Determine the (x, y) coordinate at the center of the cell enclosing the given text.  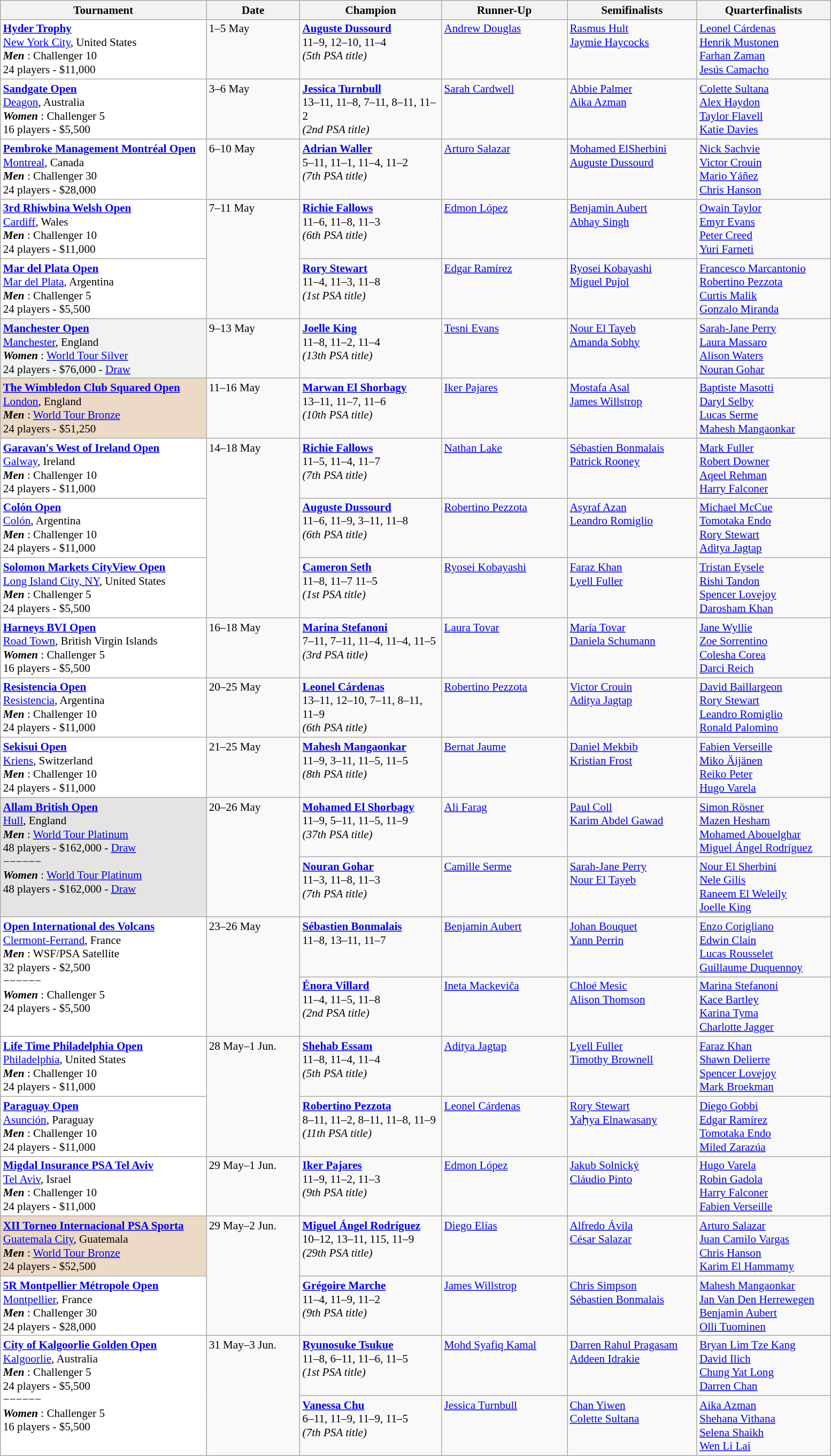
Arturo Salazar (505, 169)
31 May–3 Jun. (253, 1396)
Hyder Trophy New York City, United States Men : Challenger 1024 players - $11,000 (104, 49)
Nour El Sherbini Nele Gilis Raneem El Weleily Joelle King (764, 887)
Marwan El Shorbagy13–11, 11–7, 11–6(10th PSA title) (371, 408)
Auguste Dussourd11–6, 11–9, 3–11, 11–8(6th PSA title) (371, 528)
Edgar Ramírez (505, 289)
Rory Stewart11–4, 11–3, 11–8(1st PSA title) (371, 289)
The Wimbledon Club Squared Open London, England Men : World Tour Bronze24 players - $51,250 (104, 408)
Mohamed ElSherbini Auguste Dussourd (632, 169)
Auguste Dussourd11–9, 12–10, 11–4(5th PSA title) (371, 49)
Tristan Eysele Rishi Tandon Spencer Lovejoy Darosham Khan (764, 588)
Nick Sachvie Victor Crouin Mario Yáñez Chris Hanson (764, 169)
Sekisui Open Kriens, Switzerland Men : Challenger 1024 players - $11,000 (104, 768)
11–16 May (253, 408)
Marina Stefanoni7–11, 7–11, 11–4, 11–4, 11–5(3rd PSA title) (371, 648)
Richie Fallows11–6, 11–8, 11–3(6th PSA title) (371, 229)
Asyraf Azan Leandro Romiglio (632, 528)
Jessica Turnbull13–11, 11–8, 7–11, 8–11, 11–2(2nd PSA title) (371, 109)
Mohd Syafiq Kamal (505, 1366)
16–18 May (253, 648)
Allam British Open Hull, England Men : World Tour Platinum48 players - $162,000 - Draw−−−−−− Women : World Tour Platinum48 players - $162,000 - Draw (104, 857)
XII Torneo Internacional PSA Sporta Guatemala City, Guatemala Men : World Tour Bronze24 players - $52,500 (104, 1246)
David Baillargeon Rory Stewart Leandro Romiglio Ronald Palomino (764, 708)
Miguel Ángel Rodríguez10–12, 13–11, 115, 11–9(29th PSA title) (371, 1246)
Aika Azman Shehana Vithana Selena Shaikh Wen Li Lai (764, 1426)
Laura Tovar (505, 648)
14–18 May (253, 528)
Lyell Fuller Timothy Brownell (632, 1066)
Bryan Lim Tze Kang David Ilich Chung Yat Long Darren Chan (764, 1366)
Colette Sultana Alex Haydon Taylor Flavell Katie Davies (764, 109)
Life Time Philadelphia Open Philadelphia, United States Men : Challenger 1024 players - $11,000 (104, 1066)
Richie Fallows11–5, 11–4, 11–7(7th PSA title) (371, 468)
Cameron Seth11–8, 11–7 11–5(1st PSA title) (371, 588)
Faraz Khan Shawn Delierre Spencer Lovejoy Mark Broekman (764, 1066)
Baptiste Masotti Daryl Selby Lucas Serme Mahesh Mangaonkar (764, 408)
Sébastien Bonmalais11–8, 13–11, 11–7 (371, 947)
Colón Open Colón, Argentina Men : Challenger 1024 players - $11,000 (104, 528)
Ryosei Kobayashi Miguel Pujol (632, 289)
Diego Gobbi Edgar Ramírez Tomotaka Endo Miled Zarazúa (764, 1126)
Champion (371, 10)
Runner-Up (505, 10)
Semifinalists (632, 10)
Paraguay Open Asunción, Paraguay Men : Challenger 1024 players - $11,000 (104, 1126)
Mahesh Mangaonkar11–9, 3–11, 11–5, 11–5(8th PSA title) (371, 768)
Enzo Corigliano Edwin Clain Lucas Rousselet Guillaume Duquennoy (764, 947)
Abbie Palmer Aika Azman (632, 109)
Rory Stewart Yaḥya Elnawasany (632, 1126)
Victor Crouin Aditya Jagtap (632, 708)
Mark Fuller Robert Downer Aqeel Rehman Harry Falconer (764, 468)
Ali Farag (505, 827)
20–25 May (253, 708)
Solomon Markets CityView Open Long Island City, NY, United States Men : Challenger 524 players - $5,500 (104, 588)
3–6 May (253, 109)
Johan Bouquet Yann Perrin (632, 947)
Chloé Mesic Alison Thomson (632, 1006)
Shehab Essam11–8, 11–4, 11–4(5th PSA title) (371, 1066)
Joelle King11–8, 11–2, 11–4(13th PSA title) (371, 348)
Owain Taylor Emyr Evans Peter Creed Yuri Farneti (764, 229)
Nouran Gohar11–3, 11–8, 11–3(7th PSA title) (371, 887)
Harneys BVI Open Road Town, British Virgin Islands Women : Challenger 516 players - $5,500 (104, 648)
Fabien Verseille Miko Äijänen Reiko Peter Hugo Varela (764, 768)
29 May–1 Jun. (253, 1186)
Resistencia Open Resistencia, Argentina Men : Challenger 1024 players - $11,000 (104, 708)
Sarah-Jane Perry Laura Massaro Alison Waters Nouran Gohar (764, 348)
Quarterfinalists (764, 10)
Leonel Cárdenas13–11, 12–10, 7–11, 8–11, 11–9(6th PSA title) (371, 708)
Paul Coll Karim Abdel Gawad (632, 827)
Hugo Varela Robin Gadola Harry Falconer Fabien Verseille (764, 1186)
7–11 May (253, 259)
Ryunosuke Tsukue11–8, 6–11, 11–6, 11–5(1st PSA title) (371, 1366)
Darren Rahul Pragasam Addeen Idrakie (632, 1366)
Iker Pajares (505, 408)
Pembroke Management Montréal Open Montreal, Canada Men : Challenger 3024 players - $28,000 (104, 169)
Andrew Douglas (505, 49)
Migdal Insurance PSA Tel Aviv Tel Aviv, Israel Men : Challenger 1024 players - $11,000 (104, 1186)
1–5 May (253, 49)
Mostafa Asal James Willstrop (632, 408)
Ryosei Kobayashi (505, 588)
Date (253, 10)
Chris Simpson Sébastien Bonmalais (632, 1306)
Jakub Solnický Cláudio Pinto (632, 1186)
Tesni Evans (505, 348)
9–13 May (253, 348)
Chan Yiwen Colette Sultana (632, 1426)
Vanessa Chu6–11, 11–9, 11–9, 11–5(7th PSA title) (371, 1426)
Francesco Marcantonio Robertino Pezzota Curtis Malik Gonzalo Miranda (764, 289)
20–26 May (253, 857)
Bernat Jaume (505, 768)
Énora Villard11–4, 11–5, 11–8(2nd PSA title) (371, 1006)
Tournament (104, 10)
Manchester Open Manchester, England Women : World Tour Silver24 players - $76,000 - Draw (104, 348)
Daniel Mekbib Kristian Frost (632, 768)
Marina Stefanoni Kace Bartley Karina Tyma Charlotte Jagger (764, 1006)
21–25 May (253, 768)
Michael McCue Tomotaka Endo Rory Stewart Aditya Jagtap (764, 528)
Sébastien Bonmalais Patrick Rooney (632, 468)
Jessica Turnbull (505, 1426)
Nour El Tayeb Amanda Sobhy (632, 348)
3rd Rhiwbina Welsh Open Cardiff, Wales Men : Challenger 1024 players - $11,000 (104, 229)
Leonel Cárdenas (505, 1126)
Ineta Mackeviča (505, 1006)
Camille Serme (505, 887)
Faraz Khan Lyell Fuller (632, 588)
29 May–2 Jun. (253, 1276)
Nathan Lake (505, 468)
Adrian Waller5–11, 11–1, 11–4, 11–2(7th PSA title) (371, 169)
Sarah-Jane Perry Nour El Tayeb (632, 887)
28 May–1 Jun. (253, 1096)
Aditya Jagtap (505, 1066)
Diego Elías (505, 1246)
Garavan's West of Ireland Open Galway, Ireland Men : Challenger 1024 players - $11,000 (104, 468)
Open International des Volcans Clermont-Ferrand, France Men : WSF/PSA Satellite32 players - $2,500−−−−−− Women : Challenger 524 players - $5,500 (104, 977)
Mohamed El Shorbagy11–9, 5–11, 11–5, 11–9(37th PSA title) (371, 827)
Iker Pajares11–9, 11–2, 11–3(9th PSA title) (371, 1186)
Arturo Salazar Juan Camilo Vargas Chris Hanson Karim El Hammamy (764, 1246)
Mar del Plata Open Mar del Plata, Argentina Men : Challenger 524 players - $5,500 (104, 289)
Leonel Cárdenas Henrik Mustonen Farhan Zaman Jesús Camacho (764, 49)
Robertino Pezzota8–11, 11–2, 8–11, 11–8, 11–9(11th PSA title) (371, 1126)
23–26 May (253, 977)
Simon Rösner Mazen Hesham Mohamed Abouelghar Miguel Ángel Rodríguez (764, 827)
Sarah Cardwell (505, 109)
City of Kalgoorlie Golden Open Kalgoorlie, Australia Men : Challenger 524 players - $5,500−−−−−− Women : Challenger 516 players - $5,500 (104, 1396)
Alfredo Ávila César Salazar (632, 1246)
Sandgate Open Deagon, Australia Women : Challenger 516 players - $5,500 (104, 109)
Rasmus Hult Jaymie Haycocks (632, 49)
Grégoire Marche11–4, 11–9, 11–2(9th PSA title) (371, 1306)
Benjamin Aubert (505, 947)
Jane Wyllie Zoe Sorrentino Colesha Corea Darci Reich (764, 648)
James Willstrop (505, 1306)
Mahesh Mangaonkar Jan Van Den Herrewegen Benjamin Aubert Olli Tuominen (764, 1306)
5R Montpellier Métropole Open Montpellier, France Men : Challenger 3024 players - $28,000 (104, 1306)
Benjamin Aubert Abhay Singh (632, 229)
María Tovar Daniela Schumann (632, 648)
6–10 May (253, 169)
